Search for the cell housing the specified text and yield its [X, Y] center coordinate. 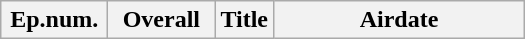
Title [244, 20]
Overall [162, 20]
Airdate [398, 20]
Ep.num. [54, 20]
